Determine the (x, y) coordinate at the center of the cell enclosing the given text.  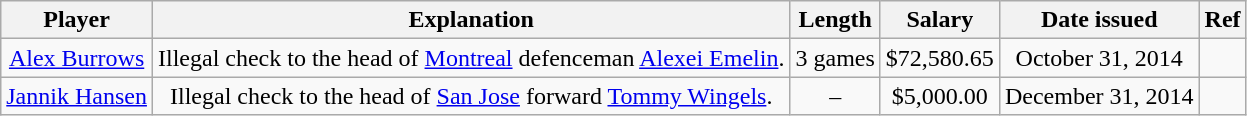
$5,000.00 (940, 96)
Date issued (1099, 20)
$72,580.65 (940, 58)
December 31, 2014 (1099, 96)
Jannik Hansen (77, 96)
Ref (1222, 20)
Length (835, 20)
– (835, 96)
Alex Burrows (77, 58)
Illegal check to the head of San Jose forward Tommy Wingels. (471, 96)
Explanation (471, 20)
Player (77, 20)
Salary (940, 20)
3 games (835, 58)
Illegal check to the head of Montreal defenceman Alexei Emelin. (471, 58)
October 31, 2014 (1099, 58)
